Provide the [X, Y] coordinate of the cell's center where the given text is located.  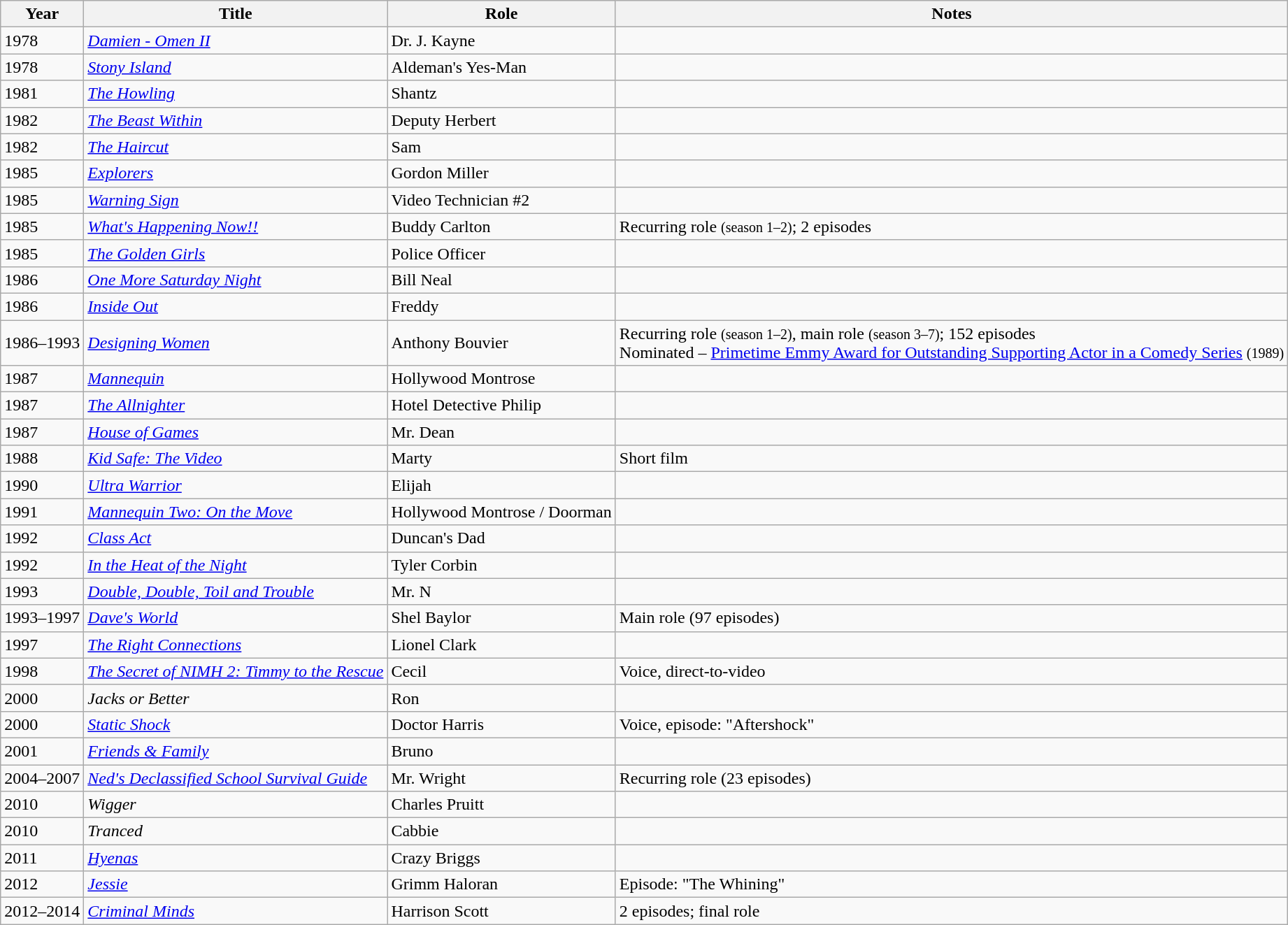
Gordon Miller [501, 173]
Wigger [236, 805]
Cabbie [501, 831]
Inside Out [236, 306]
Tyler Corbin [501, 565]
Sam [501, 147]
1991 [42, 512]
Aldeman's Yes-Man [501, 67]
The Golden Girls [236, 253]
Hollywood Montrose / Doorman [501, 512]
Duncan's Dad [501, 538]
Dr. J. Kayne [501, 41]
Recurring role (season 1–2); 2 episodes [951, 227]
The Right Connections [236, 645]
Episode: "The Whining" [951, 884]
Deputy Herbert [501, 120]
1993–1997 [42, 618]
One More Saturday Night [236, 280]
1997 [42, 645]
Recurring role (23 episodes) [951, 778]
1998 [42, 671]
Double, Double, Toil and Trouble [236, 591]
Hyenas [236, 858]
Tranced [236, 831]
Criminal Minds [236, 911]
Bill Neal [501, 280]
1981 [42, 94]
Charles Pruitt [501, 805]
Explorers [236, 173]
Mannequin Two: On the Move [236, 512]
Notes [951, 14]
Hollywood Montrose [501, 379]
Video Technician #2 [501, 200]
Main role (97 episodes) [951, 618]
Year [42, 14]
Elijah [501, 485]
Static Shock [236, 724]
1986–1993 [42, 343]
The Haircut [236, 147]
Warning Sign [236, 200]
Ultra Warrior [236, 485]
Voice, direct-to-video [951, 671]
Freddy [501, 306]
Buddy Carlton [501, 227]
1988 [42, 459]
Ned's Declassified School Survival Guide [236, 778]
Dave's World [236, 618]
Harrison Scott [501, 911]
Marty [501, 459]
Designing Women [236, 343]
2 episodes; final role [951, 911]
Jacks or Better [236, 698]
House of Games [236, 432]
1993 [42, 591]
Class Act [236, 538]
Mr. Dean [501, 432]
Friends & Family [236, 751]
Short film [951, 459]
Shantz [501, 94]
2004–2007 [42, 778]
Doctor Harris [501, 724]
The Howling [236, 94]
The Allnighter [236, 406]
Crazy Briggs [501, 858]
Mr. Wright [501, 778]
Police Officer [501, 253]
Jessie [236, 884]
In the Heat of the Night [236, 565]
1990 [42, 485]
2001 [42, 751]
Kid Safe: The Video [236, 459]
What's Happening Now!! [236, 227]
Voice, episode: "Aftershock" [951, 724]
2011 [42, 858]
2012–2014 [42, 911]
Bruno [501, 751]
Shel Baylor [501, 618]
Hotel Detective Philip [501, 406]
Mr. N [501, 591]
Damien - Omen II [236, 41]
Anthony Bouvier [501, 343]
The Beast Within [236, 120]
Ron [501, 698]
The Secret of NIMH 2: Timmy to the Rescue [236, 671]
Cecil [501, 671]
2012 [42, 884]
Lionel Clark [501, 645]
Stony Island [236, 67]
Mannequin [236, 379]
Role [501, 14]
Grimm Haloran [501, 884]
Title [236, 14]
